From the cell containing the given text, extract its center point as (x, y) coordinate. 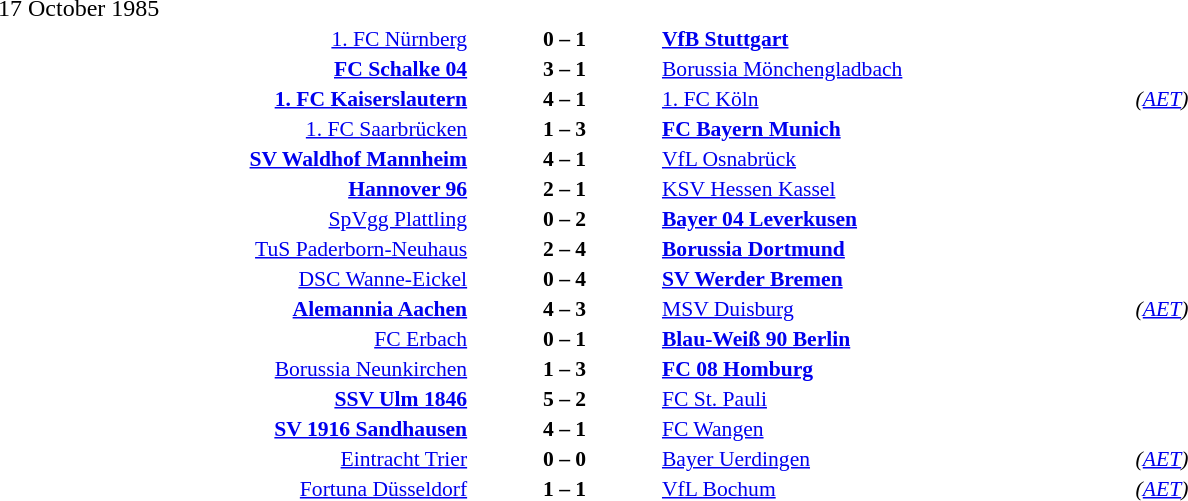
MSV Duisburg (896, 308)
0 – 4 (564, 278)
Bayer 04 Leverkusen (896, 218)
4 – 3 (564, 308)
SV Werder Bremen (896, 278)
2 – 1 (564, 188)
VfB Stuttgart (896, 38)
FC St. Pauli (896, 398)
KSV Hessen Kassel (896, 188)
FC Bayern Munich (896, 128)
1. FC Köln (896, 98)
0 – 2 (564, 218)
Borussia Mönchengladbach (896, 68)
VfL Osnabrück (896, 158)
3 – 1 (564, 68)
2 – 4 (564, 248)
Bayer Uerdingen (896, 458)
5 – 2 (564, 398)
0 – 0 (564, 458)
FC 08 Homburg (896, 368)
Blau-Weiß 90 Berlin (896, 338)
Borussia Dortmund (896, 248)
FC Wangen (896, 428)
